Output the (x, y) coordinate of the center of the cell containing the given text.  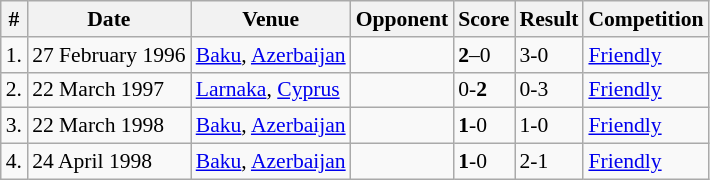
3-0 (548, 55)
Venue (271, 19)
Date (109, 19)
24 April 1998 (109, 162)
Score (484, 19)
22 March 1998 (109, 126)
27 February 1996 (109, 55)
3. (14, 126)
4. (14, 162)
0-2 (484, 90)
2–0 (484, 55)
# (14, 19)
Opponent (402, 19)
2. (14, 90)
1. (14, 55)
Competition (646, 19)
0-3 (548, 90)
22 March 1997 (109, 90)
Result (548, 19)
Larnaka, Cyprus (271, 90)
2-1 (548, 162)
